From the cell containing the given text, extract its center point as [x, y] coordinate. 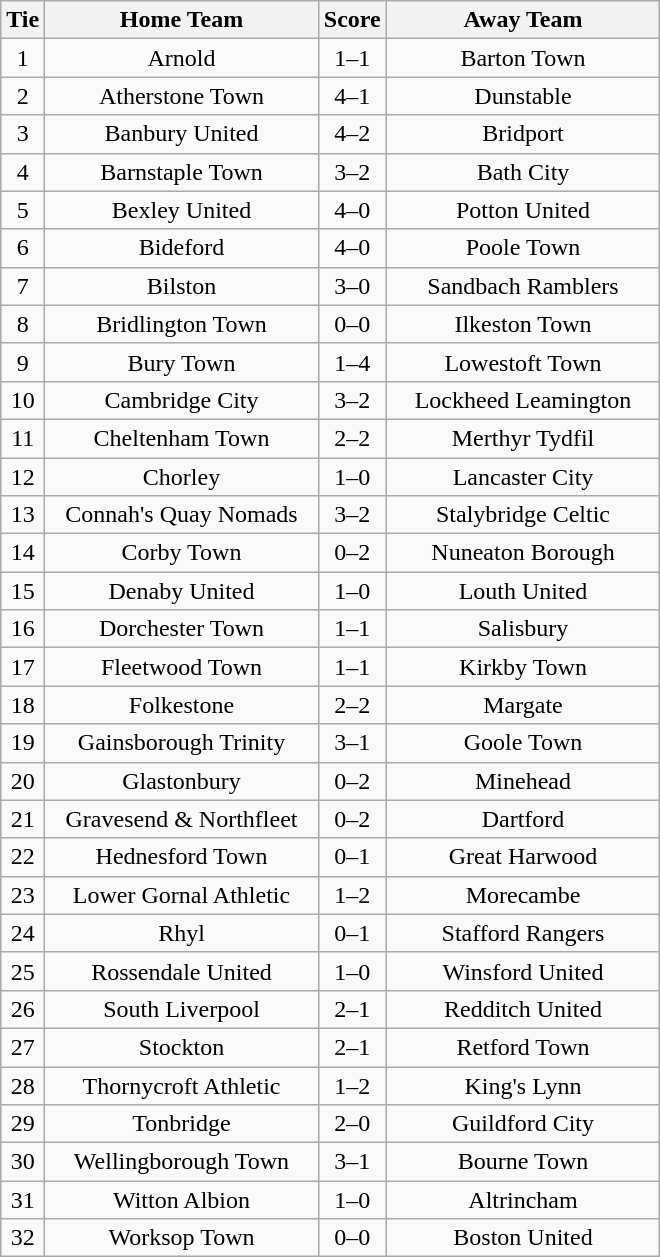
23 [23, 895]
Dartford [523, 819]
Arnold [182, 58]
Glastonbury [182, 781]
Tonbridge [182, 1124]
Stalybridge Celtic [523, 515]
12 [23, 477]
Great Harwood [523, 857]
Barton Town [523, 58]
Lowestoft Town [523, 362]
Bury Town [182, 362]
Wellingborough Town [182, 1162]
Sandbach Ramblers [523, 286]
8 [23, 324]
26 [23, 1009]
Gainsborough Trinity [182, 743]
Dunstable [523, 96]
31 [23, 1200]
Barnstaple Town [182, 172]
Dorchester Town [182, 629]
4–2 [352, 134]
28 [23, 1085]
Lower Gornal Athletic [182, 895]
Chorley [182, 477]
6 [23, 248]
Score [352, 20]
4 [23, 172]
Goole Town [523, 743]
Retford Town [523, 1047]
King's Lynn [523, 1085]
Connah's Quay Nomads [182, 515]
29 [23, 1124]
Poole Town [523, 248]
Bilston [182, 286]
7 [23, 286]
32 [23, 1238]
Guildford City [523, 1124]
13 [23, 515]
Cheltenham Town [182, 438]
4–1 [352, 96]
Ilkeston Town [523, 324]
21 [23, 819]
Louth United [523, 591]
Gravesend & Northfleet [182, 819]
5 [23, 210]
30 [23, 1162]
1–4 [352, 362]
3 [23, 134]
3–0 [352, 286]
Boston United [523, 1238]
Cambridge City [182, 400]
Margate [523, 705]
South Liverpool [182, 1009]
Winsford United [523, 971]
Altrincham [523, 1200]
1 [23, 58]
Rhyl [182, 933]
Salisbury [523, 629]
24 [23, 933]
Tie [23, 20]
17 [23, 667]
Potton United [523, 210]
Lockheed Leamington [523, 400]
Stafford Rangers [523, 933]
Away Team [523, 20]
19 [23, 743]
15 [23, 591]
Bath City [523, 172]
Bexley United [182, 210]
Home Team [182, 20]
Bridlington Town [182, 324]
9 [23, 362]
Stockton [182, 1047]
Bourne Town [523, 1162]
25 [23, 971]
2–0 [352, 1124]
Merthyr Tydfil [523, 438]
Rossendale United [182, 971]
22 [23, 857]
2 [23, 96]
27 [23, 1047]
Minehead [523, 781]
Bideford [182, 248]
16 [23, 629]
Atherstone Town [182, 96]
Nuneaton Borough [523, 553]
18 [23, 705]
Worksop Town [182, 1238]
Hednesford Town [182, 857]
Thornycroft Athletic [182, 1085]
20 [23, 781]
Redditch United [523, 1009]
Witton Albion [182, 1200]
10 [23, 400]
Lancaster City [523, 477]
Denaby United [182, 591]
Morecambe [523, 895]
Fleetwood Town [182, 667]
Bridport [523, 134]
Folkestone [182, 705]
14 [23, 553]
Kirkby Town [523, 667]
Corby Town [182, 553]
Banbury United [182, 134]
11 [23, 438]
